Return [X, Y] of the center of cell containing provided text 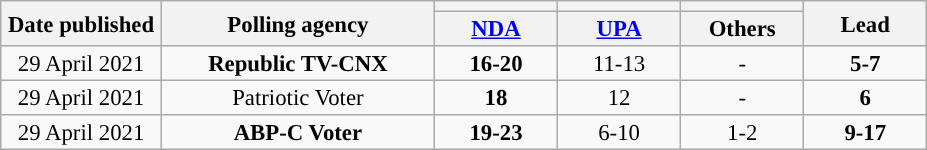
Lead [866, 24]
NDA [496, 30]
11-13 [620, 64]
Republic TV-CNX [298, 64]
5-7 [866, 64]
Polling agency [298, 24]
1-2 [742, 132]
6 [866, 98]
19-23 [496, 132]
16-20 [496, 64]
18 [496, 98]
12 [620, 98]
9-17 [866, 132]
Patriotic Voter [298, 98]
6-10 [620, 132]
Date published [82, 24]
Others [742, 30]
ABP-C Voter [298, 132]
UPA [620, 30]
